Determine the (X, Y) coordinate at the center of the cell enclosing the given text.  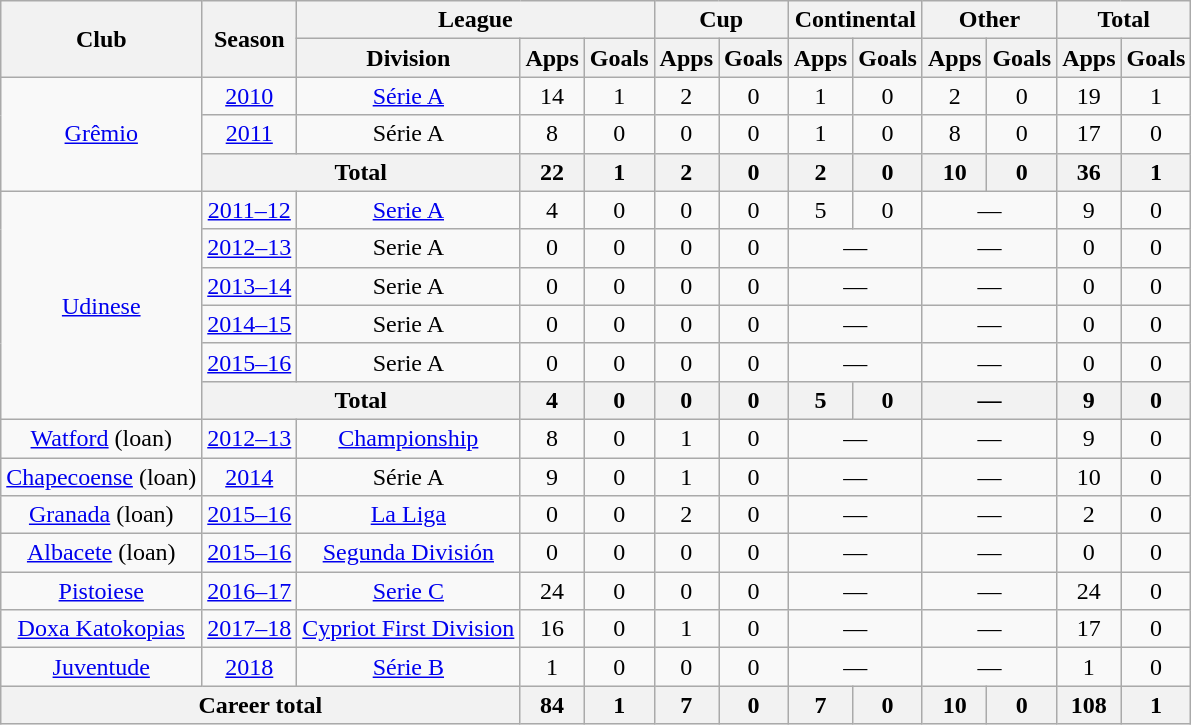
2018 (250, 667)
Pistoiese (102, 591)
Doxa Katokopias (102, 629)
Grêmio (102, 134)
Continental (855, 20)
Cypriot First Division (408, 629)
Season (250, 39)
Watford (loan) (102, 438)
Championship (408, 438)
16 (552, 629)
2016–17 (250, 591)
14 (552, 96)
22 (552, 172)
League (476, 20)
Other (989, 20)
2013–14 (250, 286)
19 (1089, 96)
Segunda División (408, 553)
Club (102, 39)
Division (408, 58)
36 (1089, 172)
2014–15 (250, 324)
2014 (250, 477)
Chapecoense (loan) (102, 477)
Albacete (loan) (102, 553)
Cup (721, 20)
Juventude (102, 667)
2011–12 (250, 210)
Udinese (102, 305)
108 (1089, 705)
La Liga (408, 515)
Career total (260, 705)
2010 (250, 96)
Série B (408, 667)
2011 (250, 134)
Granada (loan) (102, 515)
84 (552, 705)
2017–18 (250, 629)
Serie C (408, 591)
